Return [X, Y] of the center of cell containing provided text 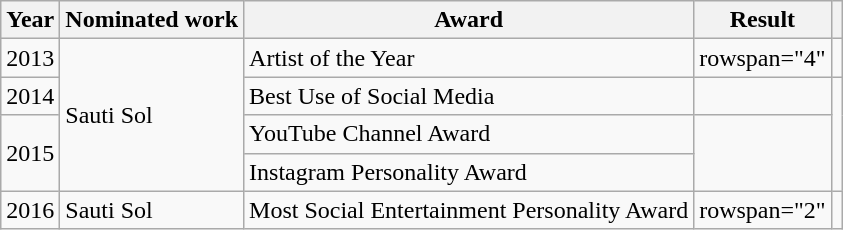
rowspan="2" [763, 210]
2015 [30, 153]
rowspan="4" [763, 58]
Nominated work [152, 20]
Most Social Entertainment Personality Award [469, 210]
2013 [30, 58]
Award [469, 20]
YouTube Channel Award [469, 134]
Instagram Personality Award [469, 172]
Artist of the Year [469, 58]
2016 [30, 210]
Result [763, 20]
Best Use of Social Media [469, 96]
Year [30, 20]
2014 [30, 96]
